Determine the [x, y] coordinate at the center of the cell enclosing the given text.  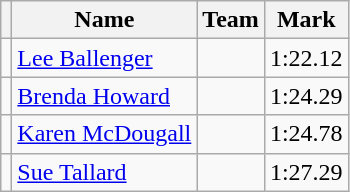
Name [104, 20]
1:27.29 [306, 172]
Lee Ballenger [104, 58]
1:22.12 [306, 58]
Karen McDougall [104, 134]
1:24.78 [306, 134]
Brenda Howard [104, 96]
Team [231, 20]
1:24.29 [306, 96]
Sue Tallard [104, 172]
Mark [306, 20]
